Search for the cell housing the specified text and yield its [X, Y] center coordinate. 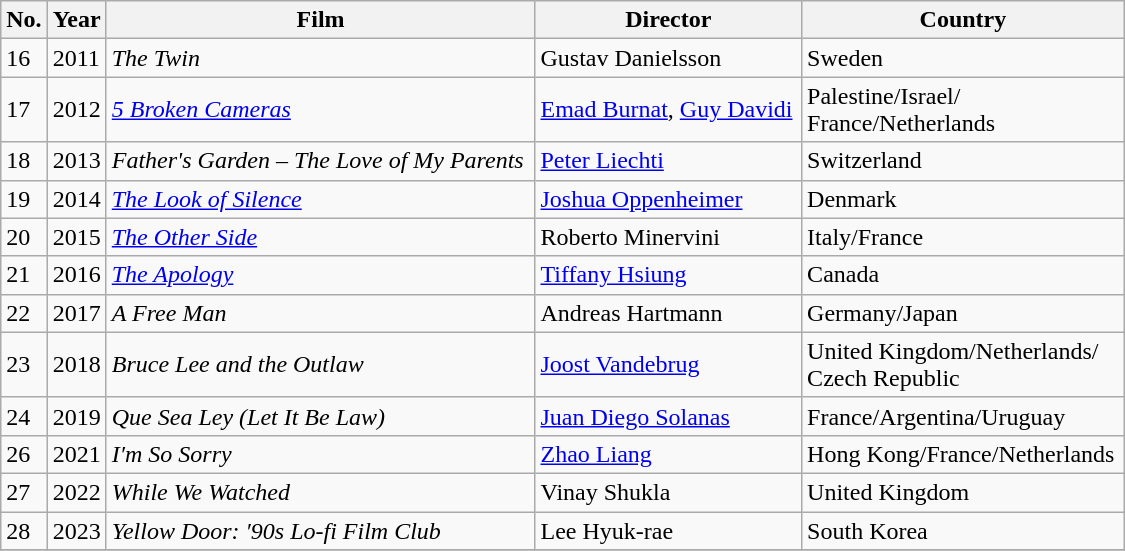
Gustav Danielsson [668, 58]
A Free Man [320, 313]
2014 [76, 199]
2021 [76, 454]
Canada [964, 275]
20 [24, 237]
No. [24, 20]
22 [24, 313]
23 [24, 364]
France/Argentina/Uruguay [964, 416]
Italy/France [964, 237]
16 [24, 58]
While We Watched [320, 492]
28 [24, 531]
Joost Vandebrug [668, 364]
Sweden [964, 58]
Director [668, 20]
Country [964, 20]
2015 [76, 237]
The Other Side [320, 237]
24 [24, 416]
Que Sea Ley (Let It Be Law) [320, 416]
27 [24, 492]
Bruce Lee and the Outlaw [320, 364]
South Korea [964, 531]
2013 [76, 161]
I′m So Sorry [320, 454]
2018 [76, 364]
17 [24, 110]
2019 [76, 416]
Tiffany Hsiung [668, 275]
United Kingdom [964, 492]
Vinay Shukla [668, 492]
Germany/Japan [964, 313]
5 Broken Cameras [320, 110]
Denmark [964, 199]
Emad Burnat, Guy Davidi [668, 110]
2011 [76, 58]
Palestine/Israel/ France/Netherlands [964, 110]
18 [24, 161]
2016 [76, 275]
2023 [76, 531]
Father's Garden – The Love of My Parents [320, 161]
19 [24, 199]
Film [320, 20]
Year [76, 20]
Zhao Liang [668, 454]
2022 [76, 492]
21 [24, 275]
Peter Liechti [668, 161]
Roberto Minervini [668, 237]
2017 [76, 313]
Juan Diego Solanas [668, 416]
Switzerland [964, 161]
The Look of Silence [320, 199]
United Kingdom/Netherlands/ Czech Republic [964, 364]
2012 [76, 110]
Andreas Hartmann [668, 313]
Lee Hyuk-rae [668, 531]
The Twin [320, 58]
The Apology [320, 275]
Yellow Door: ′90s Lo-fi Film Club [320, 531]
26 [24, 454]
Hong Kong/France/Netherlands [964, 454]
Joshua Oppenheimer [668, 199]
